Return (X, Y) of the center of cell containing provided text 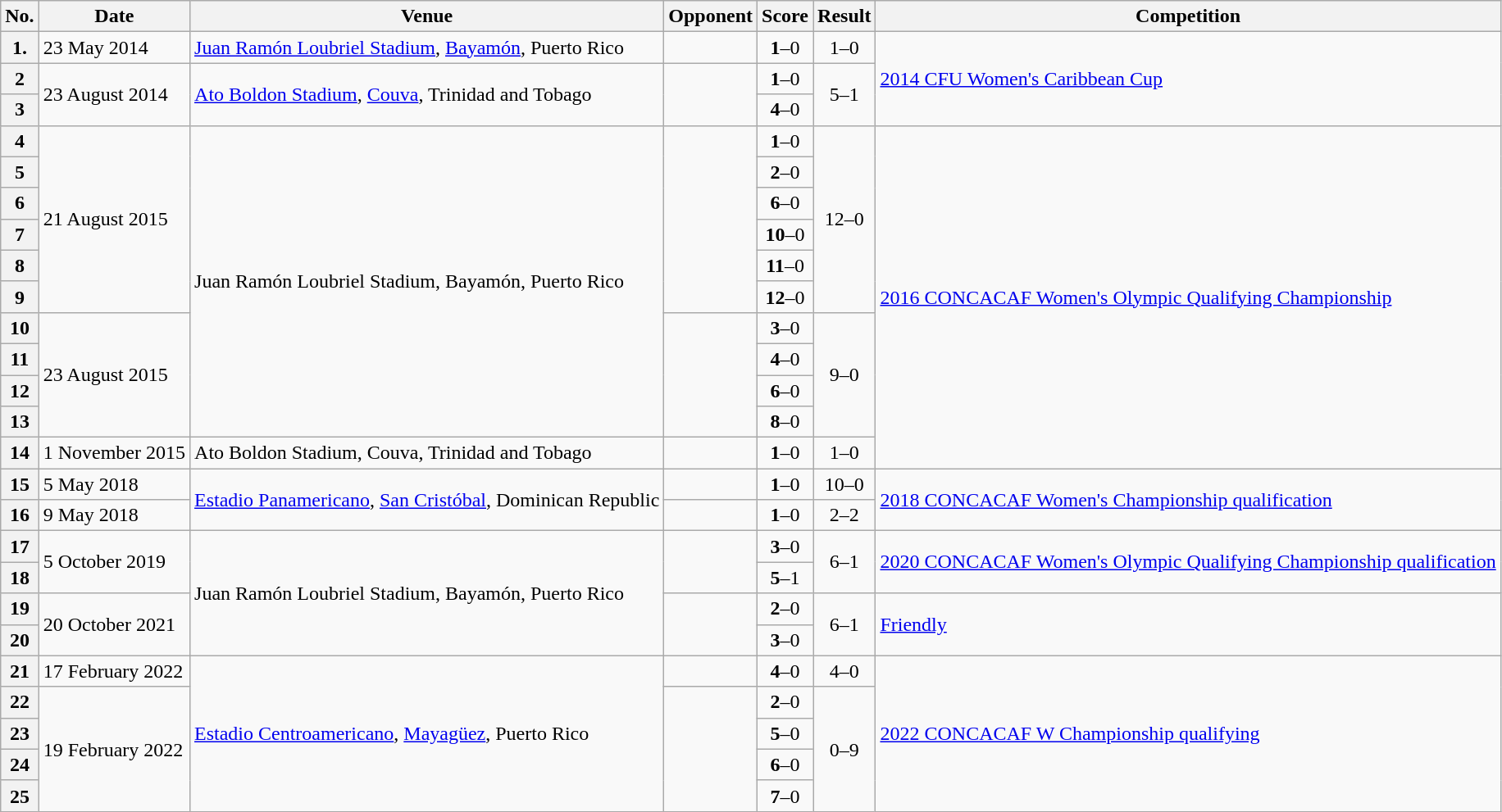
23 (20, 733)
19 (20, 609)
5–0 (785, 733)
11 (20, 359)
23 August 2014 (114, 94)
24 (20, 764)
19 February 2022 (114, 749)
2022 CONCACAF W Championship qualifying (1188, 733)
No. (20, 16)
17 (20, 547)
7–0 (785, 796)
4 (20, 141)
Venue (427, 16)
13 (20, 422)
12 (20, 391)
16 (20, 515)
5 October 2019 (114, 562)
2016 CONCACAF Women's Olympic Qualifying Championship (1188, 297)
0–9 (844, 749)
22 (20, 702)
23 May 2014 (114, 48)
3 (20, 110)
5 May 2018 (114, 484)
Opponent (711, 16)
23 August 2015 (114, 374)
7 (20, 234)
2014 CFU Women's Caribbean Cup (1188, 79)
2–2 (844, 515)
Score (785, 16)
2020 CONCACAF Women's Olympic Qualifying Championship qualification (1188, 562)
Estadio Panamericano, San Cristóbal, Dominican Republic (427, 500)
Result (844, 16)
9 May 2018 (114, 515)
18 (20, 578)
15 (20, 484)
2018 CONCACAF Women's Championship qualification (1188, 500)
20 (20, 640)
8 (20, 265)
9 (20, 297)
20 October 2021 (114, 624)
6 (20, 203)
10 (20, 328)
Friendly (1188, 624)
17 February 2022 (114, 671)
21 August 2015 (114, 219)
5 (20, 172)
9–0 (844, 374)
25 (20, 796)
8–0 (785, 422)
Competition (1188, 16)
Date (114, 16)
21 (20, 671)
11–0 (785, 265)
1. (20, 48)
14 (20, 453)
Estadio Centroamericano, Mayagüez, Puerto Rico (427, 733)
2 (20, 79)
1 November 2015 (114, 453)
